Search for the cell housing the specified text and yield its (X, Y) center coordinate. 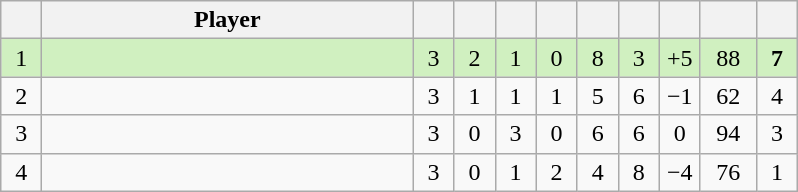
76 (728, 172)
Player (228, 20)
88 (728, 58)
−4 (680, 172)
+5 (680, 58)
62 (728, 96)
−1 (680, 96)
94 (728, 134)
7 (776, 58)
5 (598, 96)
